Determine the (X, Y) coordinate at the center of the cell enclosing the given text.  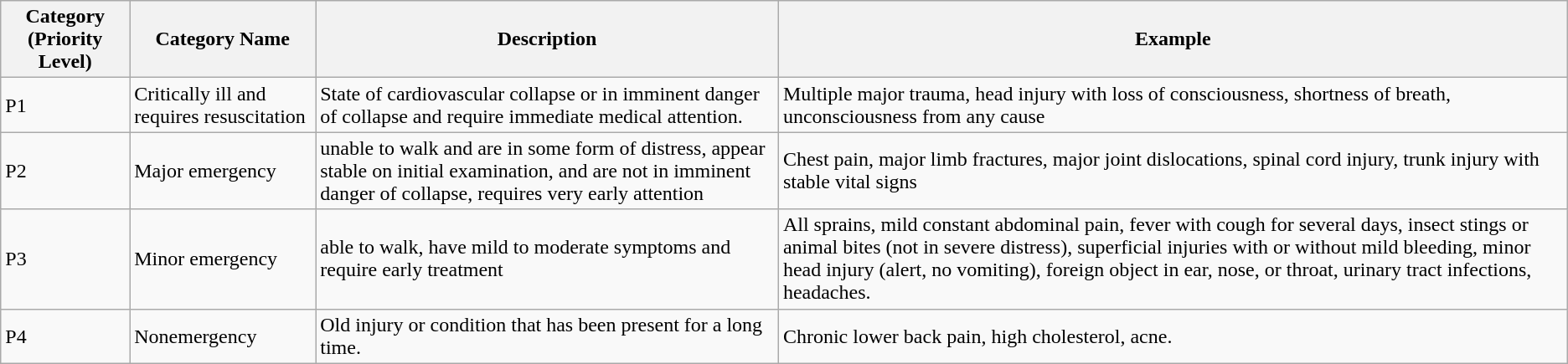
Category Name (223, 39)
Critically ill and requires resuscitation (223, 105)
Chest pain, major limb fractures, major joint dislocations, spinal cord injury, trunk injury with stable vital signs (1173, 171)
Old injury or condition that has been present for a long time. (548, 336)
P4 (65, 336)
Nonemergency (223, 336)
Multiple major trauma, head injury with loss of consciousness, shortness of breath, unconsciousness from any cause (1173, 105)
State of cardiovascular collapse or in imminent danger of collapse and require immediate medical attention. (548, 105)
Chronic lower back pain, high cholesterol, acne. (1173, 336)
Minor emergency (223, 259)
able to walk, have mild to moderate symptoms and require early treatment (548, 259)
P3 (65, 259)
Description (548, 39)
P2 (65, 171)
Example (1173, 39)
Major emergency (223, 171)
Category (Priority Level) (65, 39)
P1 (65, 105)
